For the text-containing cell, return its midpoint in [x, y] coordinate format. 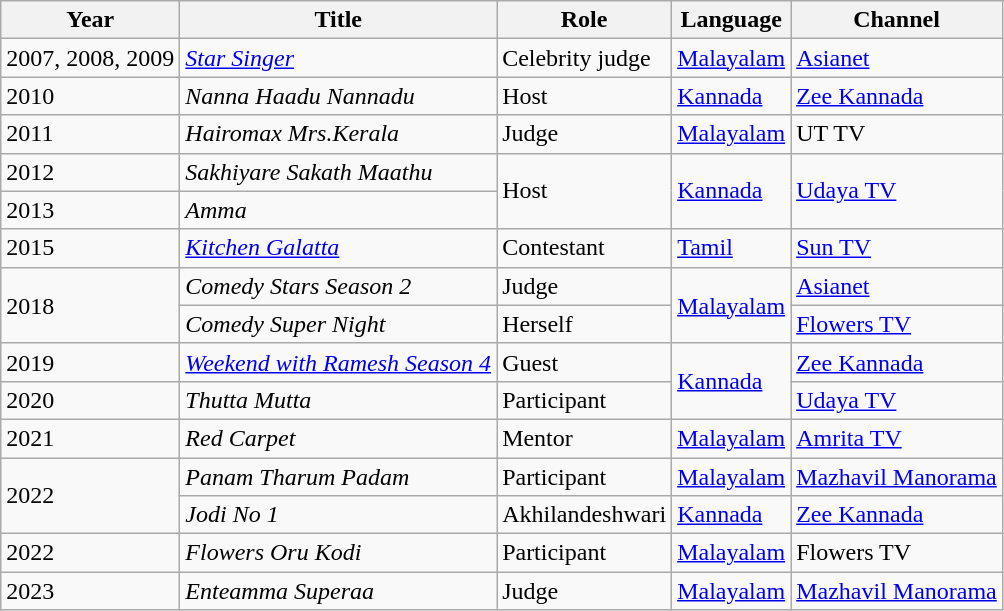
Flowers Oru Kodi [338, 553]
Title [338, 20]
Mentor [584, 438]
Weekend with Ramesh Season 4 [338, 362]
Enteamma Superaa [338, 591]
Akhilandeshwari [584, 515]
2015 [90, 248]
Hairomax Mrs.Kerala [338, 134]
Language [732, 20]
Tamil [732, 248]
Herself [584, 324]
Star Singer [338, 58]
2020 [90, 400]
Thutta Mutta [338, 400]
Nanna Haadu Nannadu [338, 96]
Comedy Stars Season 2 [338, 286]
2018 [90, 305]
Channel [897, 20]
UT TV [897, 134]
Role [584, 20]
Red Carpet [338, 438]
2019 [90, 362]
Kitchen Galatta [338, 248]
Jodi No 1 [338, 515]
Year [90, 20]
Contestant [584, 248]
2011 [90, 134]
Celebrity judge [584, 58]
Comedy Super Night [338, 324]
2021 [90, 438]
Guest [584, 362]
Sakhiyare Sakath Maathu [338, 172]
Amma [338, 210]
Amrita TV [897, 438]
2007, 2008, 2009 [90, 58]
Sun TV [897, 248]
2013 [90, 210]
2023 [90, 591]
2012 [90, 172]
Panam Tharum Padam [338, 477]
2010 [90, 96]
